Detect which cell encompasses the target text, then output its [x, y] center coordinate. 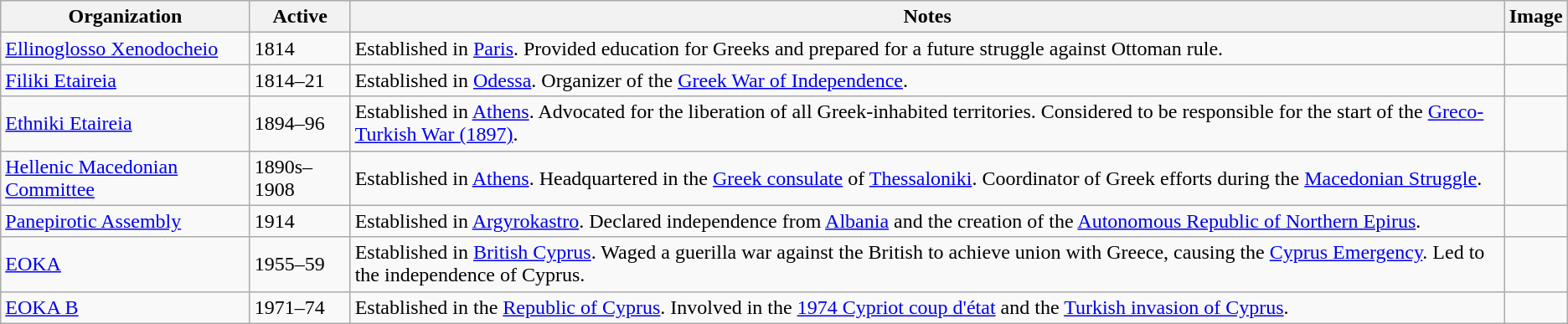
Panepirotic Assembly [126, 221]
1955–59 [300, 265]
Established in Paris. Provided education for Greeks and prepared for a future struggle against Ottoman rule. [927, 49]
EOKA [126, 265]
1814 [300, 49]
1894–96 [300, 124]
1971–74 [300, 307]
Organization [126, 17]
1914 [300, 221]
Established in Argyrokastro. Declared independence from Albania and the creation of the Autonomous Republic of Northern Epirus. [927, 221]
Notes [927, 17]
Established in the Republic of Cyprus. Involved in the 1974 Cypriot coup d'état and the Turkish invasion of Cyprus. [927, 307]
Established in Athens. Headquartered in the Greek consulate of Thessaloniki. Coordinator of Greek efforts during the Macedonian Struggle. [927, 177]
Image [1536, 17]
Established in Odessa. Organizer of the Greek War of Independence. [927, 80]
Ellinoglosso Xenodocheio [126, 49]
Ethniki Etaireia [126, 124]
1890s–1908 [300, 177]
Active [300, 17]
1814–21 [300, 80]
Filiki Etaireia [126, 80]
EOKA B [126, 307]
Hellenic Macedonian Committee [126, 177]
